Find where the given text appears and provide that cell's center as [x, y] coordinate. 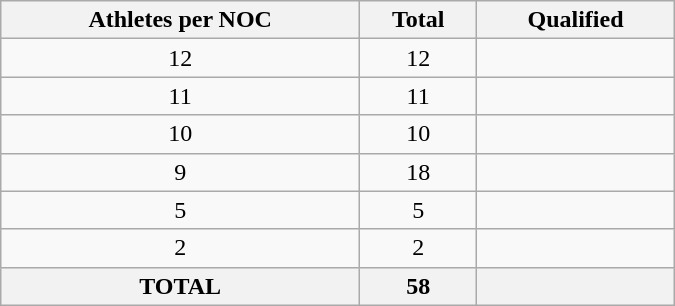
Total [418, 20]
58 [418, 286]
Athletes per NOC [180, 20]
9 [180, 172]
TOTAL [180, 286]
Qualified [576, 20]
18 [418, 172]
